Return the (X, Y) coordinate for the center point of the cell that contains the specified text.  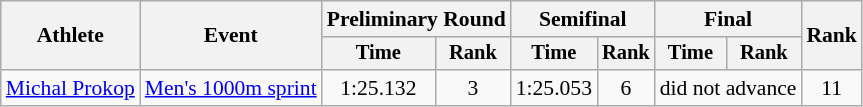
11 (832, 88)
did not advance (728, 88)
Athlete (70, 36)
Men's 1000m sprint (231, 88)
Event (231, 36)
Michal Prokop (70, 88)
Preliminary Round (416, 19)
6 (626, 88)
Semifinal (583, 19)
1:25.132 (378, 88)
Final (728, 19)
1:25.053 (554, 88)
3 (473, 88)
